From the cell containing the given text, extract its center point as [X, Y] coordinate. 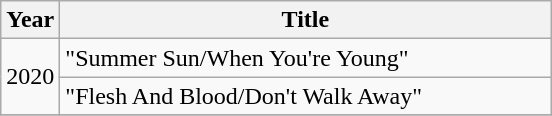
Year [30, 20]
2020 [30, 77]
Title [306, 20]
"Flesh And Blood/Don't Walk Away" [306, 96]
"Summer Sun/When You're Young" [306, 58]
